Capture the cell that displays the provided text and extract its (X, Y) central coordinate. 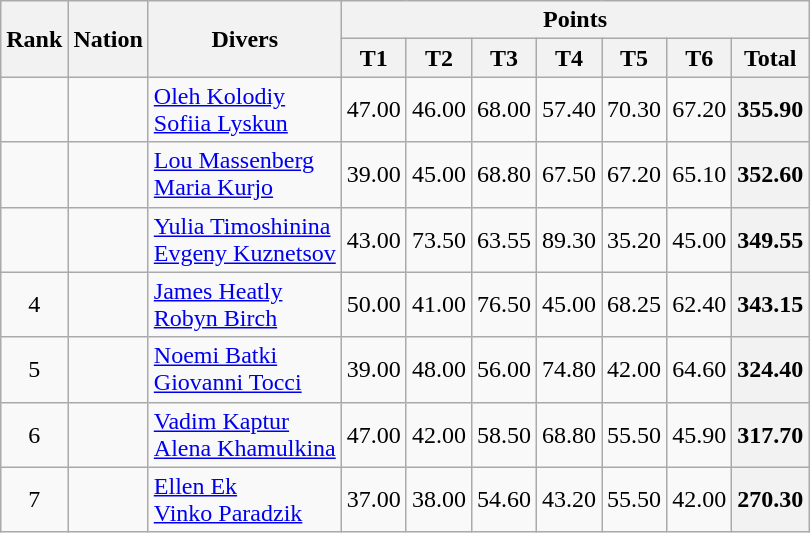
56.00 (504, 370)
6 (34, 434)
343.15 (770, 304)
43.20 (568, 500)
63.55 (504, 240)
37.00 (374, 500)
270.30 (770, 500)
58.50 (504, 434)
T2 (438, 58)
James HeatlyRobyn Birch (244, 304)
355.90 (770, 110)
Yulia TimoshininaEvgeny Kuznetsov (244, 240)
T1 (374, 58)
68.00 (504, 110)
Divers (244, 39)
62.40 (700, 304)
74.80 (568, 370)
57.40 (568, 110)
67.50 (568, 174)
5 (34, 370)
Total (770, 58)
46.00 (438, 110)
70.30 (634, 110)
Ellen EkVinko Paradzik (244, 500)
41.00 (438, 304)
317.70 (770, 434)
349.55 (770, 240)
50.00 (374, 304)
43.00 (374, 240)
4 (34, 304)
Noemi BatkiGiovanni Tocci (244, 370)
65.10 (700, 174)
Nation (108, 39)
38.00 (438, 500)
89.30 (568, 240)
Oleh KolodiySofiia Lyskun (244, 110)
Rank (34, 39)
Lou MassenbergMaria Kurjo (244, 174)
324.40 (770, 370)
7 (34, 500)
T3 (504, 58)
T4 (568, 58)
Vadim KapturAlena Khamulkina (244, 434)
352.60 (770, 174)
T5 (634, 58)
48.00 (438, 370)
T6 (700, 58)
45.90 (700, 434)
35.20 (634, 240)
Points (574, 20)
64.60 (700, 370)
68.25 (634, 304)
73.50 (438, 240)
54.60 (504, 500)
76.50 (504, 304)
